Return the (X, Y) coordinate for the center point of the cell that contains the specified text.  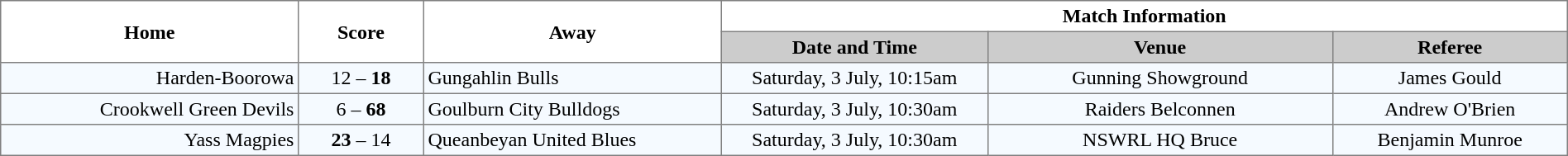
6 – 68 (361, 109)
Venue (1159, 47)
Score (361, 31)
Home (150, 31)
James Gould (1450, 78)
Gungahlin Bulls (572, 78)
Yass Magpies (150, 140)
Andrew O'Brien (1450, 109)
Referee (1450, 47)
Benjamin Munroe (1450, 140)
Goulburn City Bulldogs (572, 109)
Queanbeyan United Blues (572, 140)
Match Information (1145, 17)
12 – 18 (361, 78)
23 – 14 (361, 140)
Saturday, 3 July, 10:15am (854, 78)
Gunning Showground (1159, 78)
Harden-Boorowa (150, 78)
Raiders Belconnen (1159, 109)
NSWRL HQ Bruce (1159, 140)
Away (572, 31)
Crookwell Green Devils (150, 109)
Date and Time (854, 47)
